Return the [x, y] coordinate for the center point of the cell that contains the specified text.  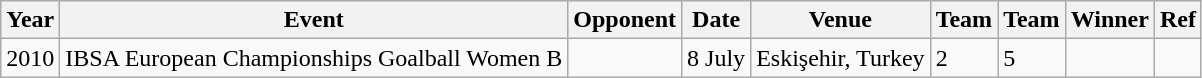
Year [30, 20]
5 [1032, 58]
Ref [1178, 20]
Venue [840, 20]
Date [716, 20]
8 July [716, 58]
IBSA European Championships Goalball Women B [314, 58]
Opponent [625, 20]
2 [964, 58]
Winner [1110, 20]
Event [314, 20]
2010 [30, 58]
Eskişehir, Turkey [840, 58]
